Provide the [x, y] coordinate of the cell's center where the given text is located.  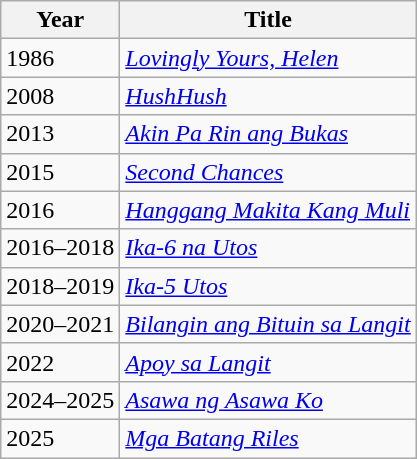
Bilangin ang Bituin sa Langit [268, 324]
Hanggang Makita Kang Muli [268, 210]
2022 [60, 362]
2008 [60, 96]
1986 [60, 58]
Akin Pa Rin ang Bukas [268, 134]
2016–2018 [60, 248]
Ika-6 na Utos [268, 248]
Apoy sa Langit [268, 362]
HushHush [268, 96]
Second Chances [268, 172]
2025 [60, 438]
2016 [60, 210]
Title [268, 20]
2020–2021 [60, 324]
Lovingly Yours, Helen [268, 58]
2015 [60, 172]
2024–2025 [60, 400]
2018–2019 [60, 286]
Ika-5 Utos [268, 286]
Year [60, 20]
2013 [60, 134]
Mga Batang Riles [268, 438]
Asawa ng Asawa Ko [268, 400]
